Determine the [x, y] coordinate at the center of the cell enclosing the given text.  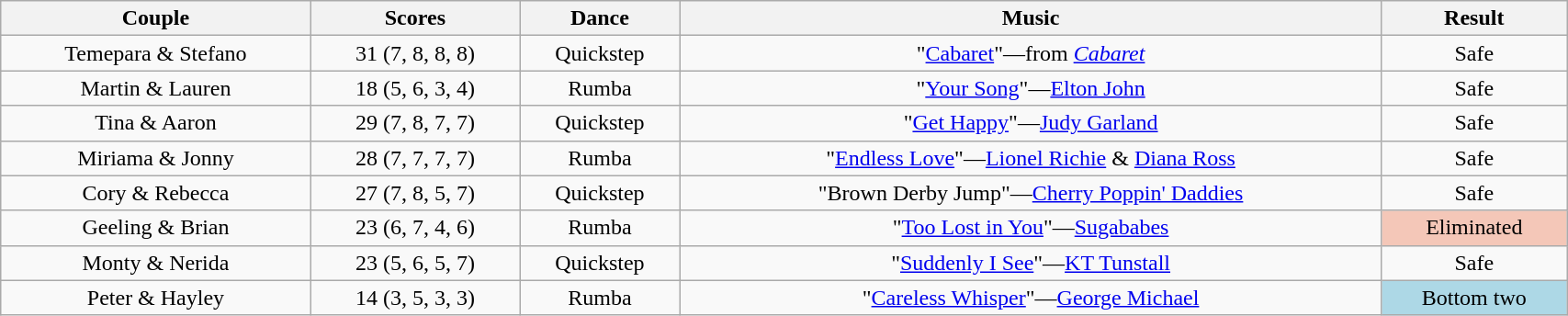
"Endless Love"—Lionel Richie & Diana Ross [1031, 158]
14 (3, 5, 3, 3) [415, 298]
23 (6, 7, 4, 6) [415, 228]
"Cabaret"—from Cabaret [1031, 53]
Cory & Rebecca [156, 193]
Music [1031, 18]
29 (7, 8, 7, 7) [415, 123]
"Brown Derby Jump"—Cherry Poppin' Daddies [1031, 193]
31 (7, 8, 8, 8) [415, 53]
Peter & Hayley [156, 298]
Martin & Lauren [156, 88]
Bottom two [1474, 298]
27 (7, 8, 5, 7) [415, 193]
"Get Happy"—Judy Garland [1031, 123]
23 (5, 6, 5, 7) [415, 263]
"Your Song"—Elton John [1031, 88]
"Too Lost in You"—Sugababes [1031, 228]
Dance [601, 18]
Eliminated [1474, 228]
Temepara & Stefano [156, 53]
"Careless Whisper"—George Michael [1031, 298]
Monty & Nerida [156, 263]
Scores [415, 18]
28 (7, 7, 7, 7) [415, 158]
Couple [156, 18]
Tina & Aaron [156, 123]
"Suddenly I See"—KT Tunstall [1031, 263]
Miriama & Jonny [156, 158]
Result [1474, 18]
18 (5, 6, 3, 4) [415, 88]
Geeling & Brian [156, 228]
